Locate the cell with the specified text and output its (x, y) center coordinate. 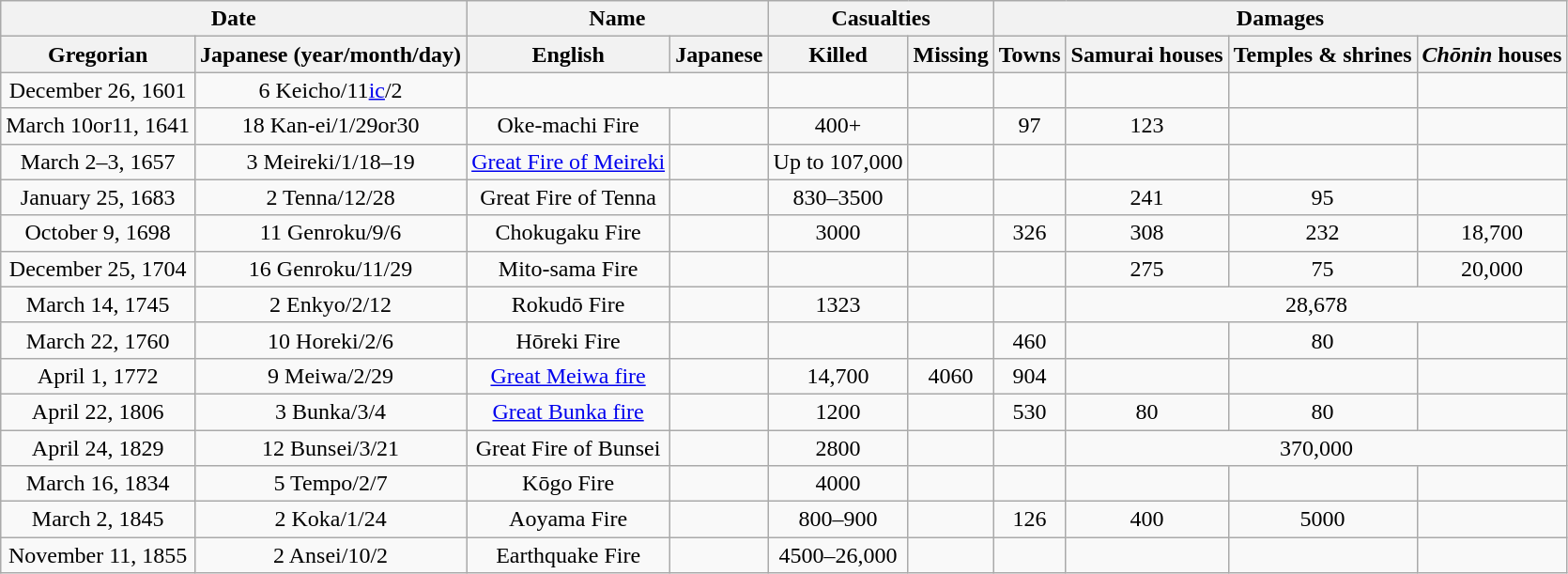
12 Bunsei/3/21 (331, 448)
11 Genroku/9/6 (331, 233)
20,000 (1492, 269)
Great Fire of Meireki (569, 162)
275 (1147, 269)
Great Fire of Tenna (569, 197)
Hōreki Fire (569, 340)
4500–26,000 (838, 555)
2 Tenna/12/28 (331, 197)
1200 (838, 411)
123 (1147, 126)
3 Bunka/3/4 (331, 411)
December 25, 1704 (98, 269)
Chōnin houses (1492, 54)
460 (1029, 340)
28,678 (1316, 304)
Great Fire of Bunsei (569, 448)
904 (1029, 376)
March 22, 1760 (98, 340)
March 2–3, 1657 (98, 162)
16 Genroku/11/29 (331, 269)
December 26, 1601 (98, 90)
Towns (1029, 54)
4060 (950, 376)
9 Meiwa/2/29 (331, 376)
830–3500 (838, 197)
6 Keicho/11ic/2 (331, 90)
400 (1147, 520)
95 (1322, 197)
March 16, 1834 (98, 484)
232 (1322, 233)
November 11, 1855 (98, 555)
Japanese (719, 54)
Up to 107,000 (838, 162)
400+ (838, 126)
Casualties (881, 19)
2 Ansei/10/2 (331, 555)
Great Bunka fire (569, 411)
5 Tempo/2/7 (331, 484)
Aoyama Fire (569, 520)
18 Kan-ei/1/29or30 (331, 126)
Damages (1281, 19)
Date (234, 19)
March 14, 1745 (98, 304)
10 Horeki/2/6 (331, 340)
Earthquake Fire (569, 555)
370,000 (1316, 448)
Name (618, 19)
126 (1029, 520)
April 1, 1772 (98, 376)
January 25, 1683 (98, 197)
Kōgo Fire (569, 484)
2 Enkyo/2/12 (331, 304)
4000 (838, 484)
308 (1147, 233)
Samurai houses (1147, 54)
241 (1147, 197)
326 (1029, 233)
March 10or11, 1641 (98, 126)
2800 (838, 448)
October 9, 1698 (98, 233)
English (569, 54)
Missing (950, 54)
Japanese (year/month/day) (331, 54)
Killed (838, 54)
Great Meiwa fire (569, 376)
Rokudō Fire (569, 304)
14,700 (838, 376)
1323 (838, 304)
97 (1029, 126)
April 22, 1806 (98, 411)
Chokugaku Fire (569, 233)
Mito-sama Fire (569, 269)
April 24, 1829 (98, 448)
March 2, 1845 (98, 520)
5000 (1322, 520)
800–900 (838, 520)
530 (1029, 411)
3 Meireki/1/18–19 (331, 162)
Temples & shrines (1322, 54)
2 Koka/1/24 (331, 520)
Gregorian (98, 54)
Oke-machi Fire (569, 126)
18,700 (1492, 233)
75 (1322, 269)
3000 (838, 233)
